Capture the cell that displays the provided text and extract its (x, y) central coordinate. 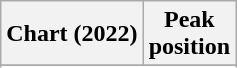
Peakposition (189, 34)
Chart (2022) (72, 34)
